Determine the [X, Y] coordinate at the center of the cell enclosing the given text.  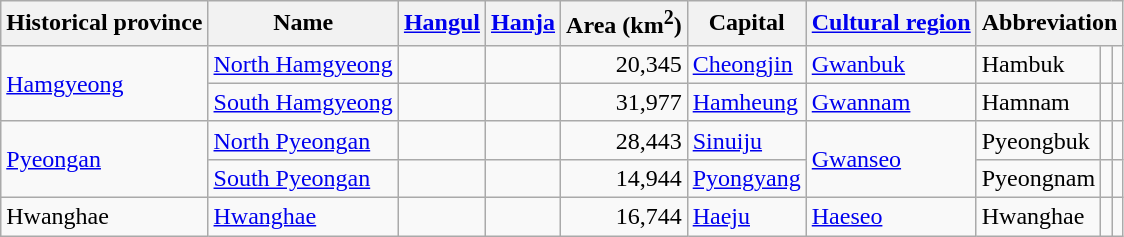
North Pyeongan [303, 140]
Gwanseo [891, 159]
Gwannam [891, 102]
Area (km2) [624, 24]
Historical province [104, 24]
North Hamgyeong [303, 64]
20,345 [624, 64]
Sinuiju [746, 140]
Pyeongnam [1038, 178]
Hamgyeong [104, 83]
Gwanbuk [891, 64]
Hanja [522, 24]
28,443 [624, 140]
Abbreviation [1050, 24]
Cheongjin [746, 64]
31,977 [624, 102]
Name [303, 24]
Haeju [746, 217]
South Pyeongan [303, 178]
Hamnam [1038, 102]
14,944 [624, 178]
Cultural region [891, 24]
Hamheung [746, 102]
Pyeongan [104, 159]
Capital [746, 24]
Haeseo [891, 217]
Hambuk [1038, 64]
Pyongyang [746, 178]
16,744 [624, 217]
Pyeongbuk [1038, 140]
South Hamgyeong [303, 102]
Hangul [442, 24]
